Return (x, y) of the center of cell containing provided text 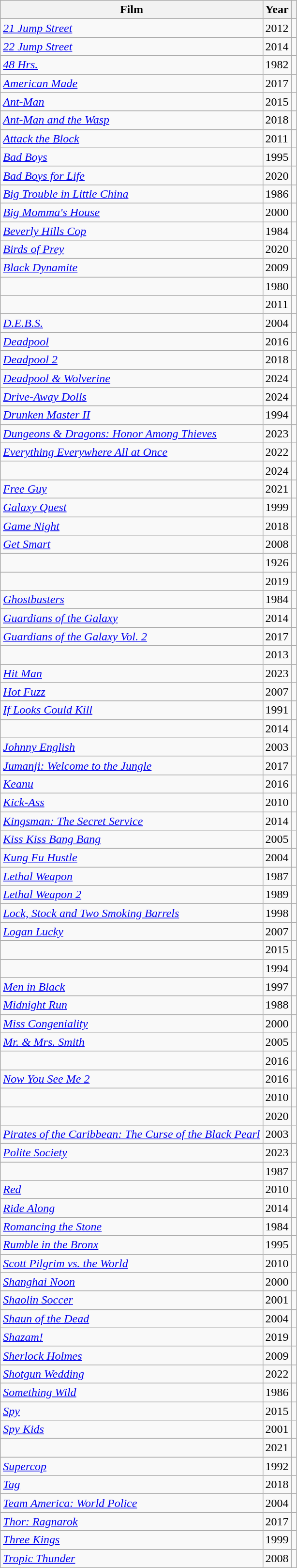
Deadpool (132, 342)
Galaxy Quest (132, 507)
1980 (277, 286)
Rumble in the Bronx (132, 1245)
Spy Kids (132, 1429)
Tropic Thunder (132, 1558)
Dungeons & Dragons: Honor Among Thieves (132, 434)
Drunken Master II (132, 415)
Logan Lucky (132, 931)
Ghostbusters (132, 600)
Ant-Man and the Wasp (132, 120)
Free Guy (132, 489)
Birds of Prey (132, 249)
Ant-Man (132, 102)
Scott Pilgrim vs. the World (132, 1263)
Big Trouble in Little China (132, 194)
Miss Congeniality (132, 1024)
Deadpool 2 (132, 360)
Keanu (132, 784)
Mr. & Mrs. Smith (132, 1042)
Drive-Away Dolls (132, 397)
1991 (277, 710)
1998 (277, 913)
Shanghai Noon (132, 1282)
Year (277, 10)
1989 (277, 895)
Sherlock Holmes (132, 1355)
Big Momma's House (132, 212)
2013 (277, 655)
Guardians of the Galaxy Vol. 2 (132, 637)
48 Hrs. (132, 65)
Jumanji: Welcome to the Jungle (132, 765)
D.E.B.S. (132, 323)
Something Wild (132, 1392)
Spy (132, 1411)
Lethal Weapon (132, 876)
Tag (132, 1485)
Guardians of the Galaxy (132, 618)
Kingsman: The Secret Service (132, 821)
Shazam! (132, 1337)
22 Jump Street (132, 47)
Pirates of the Caribbean: The Curse of the Black Pearl (132, 1134)
Game Night (132, 526)
1997 (277, 987)
Black Dynamite (132, 268)
Lock, Stock and Two Smoking Barrels (132, 913)
Romancing the Stone (132, 1226)
2012 (277, 28)
Attack the Block (132, 139)
Kiss Kiss Bang Bang (132, 839)
Get Smart (132, 544)
Ride Along (132, 1208)
If Looks Could Kill (132, 710)
Team America: World Police (132, 1503)
American Made (132, 83)
1982 (277, 65)
1992 (277, 1466)
Lethal Weapon 2 (132, 895)
Everything Everywhere All at Once (132, 452)
Johnny English (132, 747)
Now You See Me 2 (132, 1079)
Men in Black (132, 987)
Three Kings (132, 1540)
21 Jump Street (132, 28)
Bad Boys for Life (132, 175)
Kick-Ass (132, 802)
Beverly Hills Cop (132, 231)
Shaun of the Dead (132, 1319)
Kung Fu Hustle (132, 858)
Hit Man (132, 673)
1926 (277, 563)
Bad Boys (132, 157)
Shotgun Wedding (132, 1374)
Supercop (132, 1466)
Polite Society (132, 1153)
Film (132, 10)
Shaolin Soccer (132, 1300)
Deadpool & Wolverine (132, 378)
1988 (277, 1005)
Midnight Run (132, 1005)
Thor: Ragnarok (132, 1521)
Red (132, 1190)
Hot Fuzz (132, 692)
